Search for the cell housing the specified text and yield its (X, Y) center coordinate. 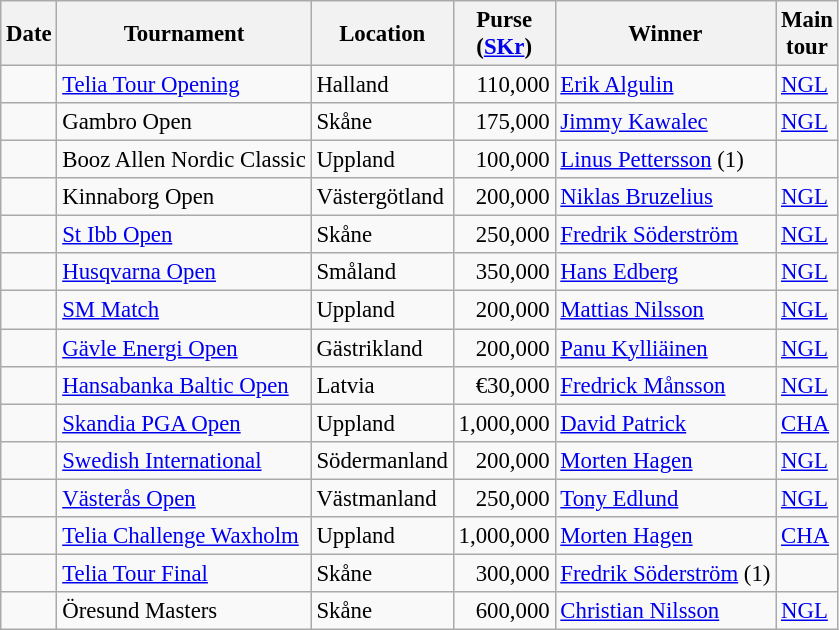
Niklas Bruzelius (666, 197)
300,000 (504, 573)
Fredrik Söderström (666, 235)
Location (382, 34)
Halland (382, 85)
Swedish International (184, 460)
Fredrik Söderström (1) (666, 573)
Telia Tour Opening (184, 85)
350,000 (504, 273)
€30,000 (504, 385)
Jimmy Kawalec (666, 122)
Fredrick Månsson (666, 385)
Winner (666, 34)
Hansabanka Baltic Open (184, 385)
Erik Algulin (666, 85)
Hans Edberg (666, 273)
David Patrick (666, 423)
Gästrikland (382, 348)
SM Match (184, 310)
Christian Nilsson (666, 611)
Västergötland (382, 197)
Booz Allen Nordic Classic (184, 160)
Purse(SKr) (504, 34)
Öresund Masters (184, 611)
Maintour (808, 34)
Gävle Energi Open (184, 348)
Västmanland (382, 498)
Tournament (184, 34)
Husqvarna Open (184, 273)
Södermanland (382, 460)
Kinnaborg Open (184, 197)
Västerås Open (184, 498)
Småland (382, 273)
Skandia PGA Open (184, 423)
Latvia (382, 385)
Tony Edlund (666, 498)
600,000 (504, 611)
Panu Kylliäinen (666, 348)
175,000 (504, 122)
Telia Challenge Waxholm (184, 536)
110,000 (504, 85)
Telia Tour Final (184, 573)
Date (29, 34)
Gambro Open (184, 122)
100,000 (504, 160)
Linus Pettersson (1) (666, 160)
St Ibb Open (184, 235)
Mattias Nilsson (666, 310)
